For the text-containing cell, return its midpoint in [X, Y] coordinate format. 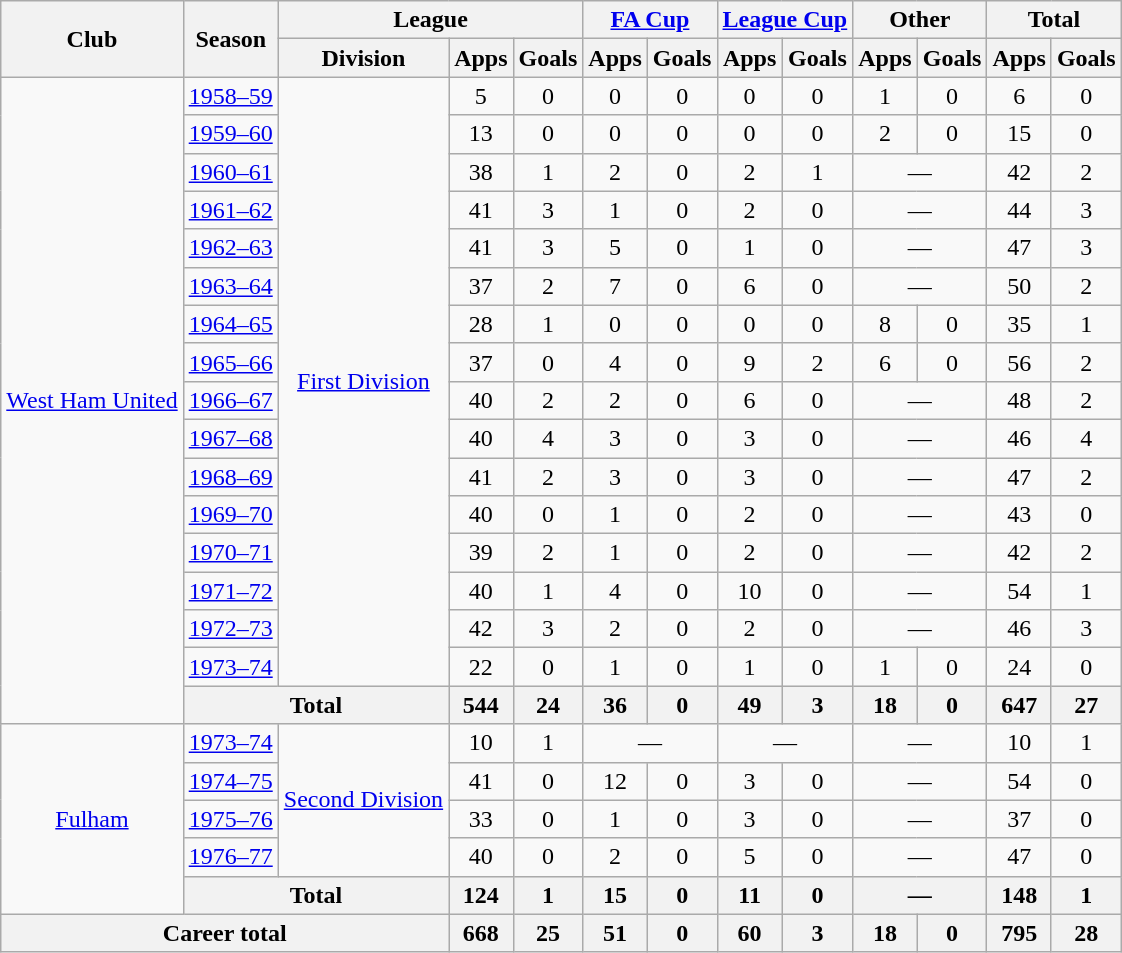
1966–67 [230, 400]
50 [1019, 286]
795 [1019, 933]
13 [481, 134]
1972–73 [230, 629]
Career total [225, 933]
39 [481, 553]
FA Cup [650, 20]
544 [481, 705]
8 [885, 324]
1975–76 [230, 819]
1970–71 [230, 553]
11 [750, 895]
9 [750, 362]
1959–60 [230, 134]
25 [548, 933]
56 [1019, 362]
1968–69 [230, 477]
Division [363, 58]
1976–77 [230, 857]
36 [615, 705]
Second Division [363, 800]
1971–72 [230, 591]
Season [230, 39]
38 [481, 172]
647 [1019, 705]
35 [1019, 324]
148 [1019, 895]
League Cup [785, 20]
22 [481, 667]
1964–65 [230, 324]
League [430, 20]
668 [481, 933]
33 [481, 819]
51 [615, 933]
1974–75 [230, 781]
First Division [363, 382]
1969–70 [230, 515]
49 [750, 705]
124 [481, 895]
27 [1086, 705]
1962–63 [230, 248]
48 [1019, 400]
1961–62 [230, 210]
44 [1019, 210]
1963–64 [230, 286]
Club [92, 39]
Other [920, 20]
12 [615, 781]
West Ham United [92, 400]
1960–61 [230, 172]
1958–59 [230, 96]
1965–66 [230, 362]
Fulham [92, 819]
1967–68 [230, 438]
43 [1019, 515]
60 [750, 933]
7 [615, 286]
